Pinpoint the cell where the given text exists, returning its (X, Y) midpoint coordinate. 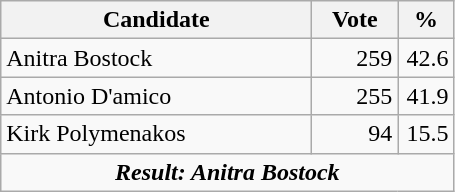
259 (355, 58)
Vote (355, 20)
Result: Anitra Bostock (228, 172)
41.9 (426, 96)
Antonio D'amico (156, 96)
94 (355, 134)
15.5 (426, 134)
% (426, 20)
255 (355, 96)
42.6 (426, 58)
Kirk Polymenakos (156, 134)
Candidate (156, 20)
Anitra Bostock (156, 58)
